Identify which cell holds the provided text, then report its [x, y] central coordinate. 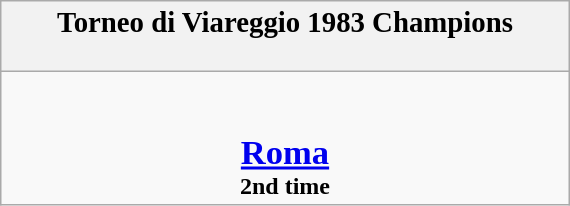
Torneo di Viareggio 1983 Champions [284, 36]
Roma2nd time [284, 138]
